Detect which cell encompasses the target text, then output its (X, Y) center coordinate. 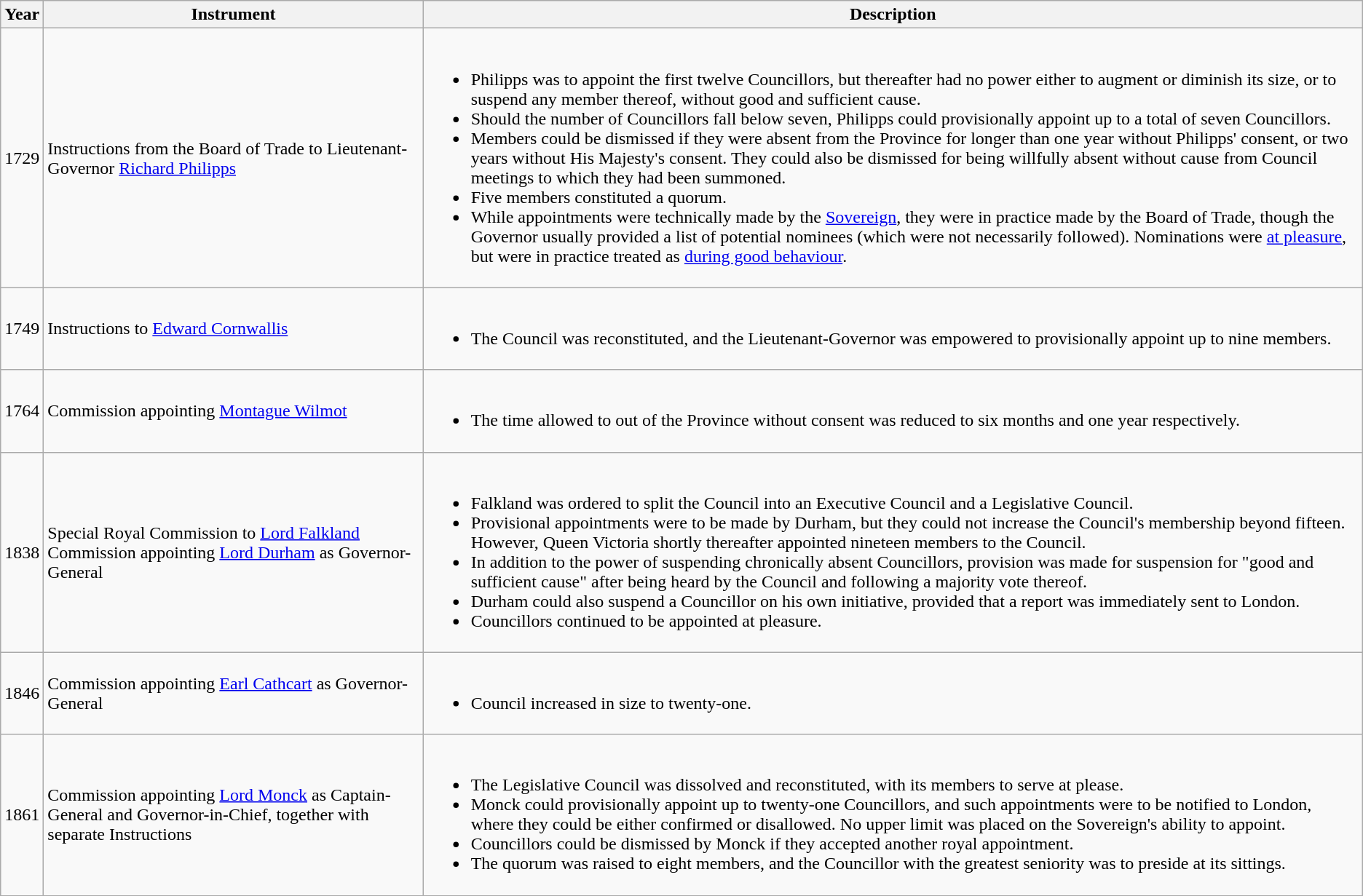
Description (893, 15)
Instructions to Edward Cornwallis (233, 329)
Commission appointing Lord Monck as Captain-General and Governor-in-Chief, together with separate Instructions (233, 815)
1846 (22, 693)
1861 (22, 815)
The Council was reconstituted, and the Lieutenant-Governor was empowered to provisionally appoint up to nine members. (893, 329)
1764 (22, 411)
Instructions from the Board of Trade to Lieutenant-Governor Richard Philipps (233, 158)
Special Royal Commission to Lord FalklandCommission appointing Lord Durham as Governor-General (233, 552)
1729 (22, 158)
Instrument (233, 15)
Commission appointing Montague Wilmot (233, 411)
Council increased in size to twenty-one. (893, 693)
1838 (22, 552)
Year (22, 15)
The time allowed to out of the Province without consent was reduced to six months and one year respectively. (893, 411)
1749 (22, 329)
Commission appointing Earl Cathcart as Governor-General (233, 693)
